Detect which cell encompasses the target text, then output its (x, y) center coordinate. 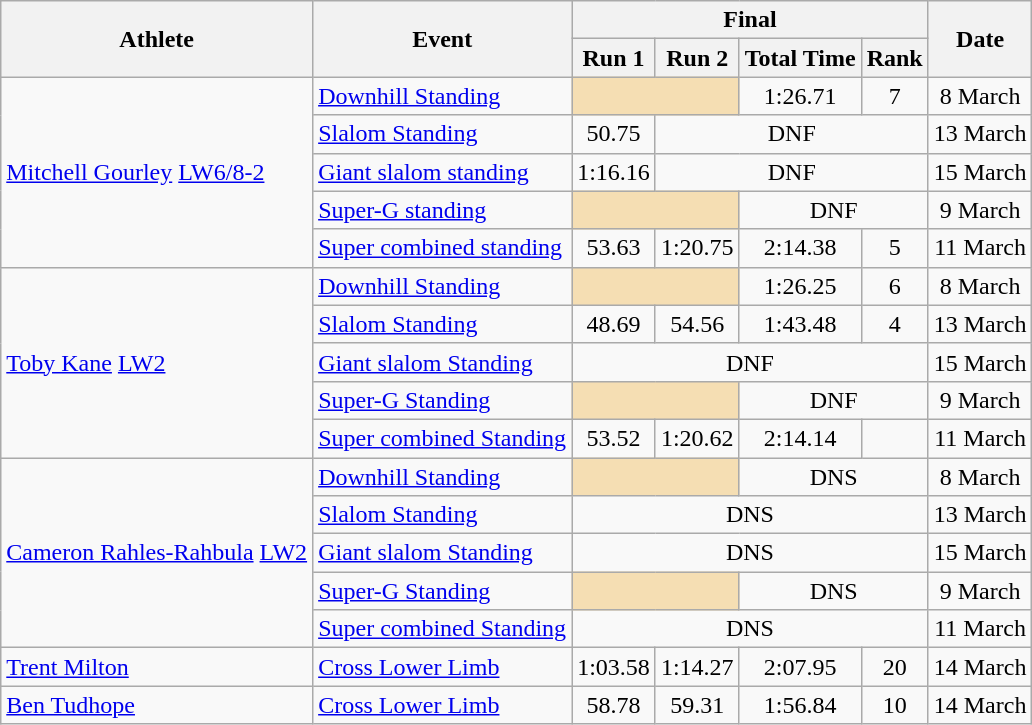
1:26.25 (800, 286)
58.78 (614, 705)
6 (894, 286)
Run 2 (697, 58)
Date (980, 39)
Rank (894, 58)
1:20.62 (697, 438)
Final (750, 20)
Run 1 (614, 58)
Giant slalom standing (442, 172)
Toby Kane LW2 (157, 362)
20 (894, 667)
1:16.16 (614, 172)
Trent Milton (157, 667)
59.31 (697, 705)
54.56 (697, 324)
2:14.38 (800, 248)
Super-G standing (442, 210)
2:14.14 (800, 438)
Cameron Rahles-Rahbula LW2 (157, 553)
7 (894, 96)
10 (894, 705)
53.63 (614, 248)
Athlete (157, 39)
1:26.71 (800, 96)
1:14.27 (697, 667)
Event (442, 39)
1:03.58 (614, 667)
4 (894, 324)
5 (894, 248)
50.75 (614, 134)
Super combined standing (442, 248)
48.69 (614, 324)
Mitchell Gourley LW6/8-2 (157, 172)
Total Time (800, 58)
Ben Tudhope (157, 705)
1:56.84 (800, 705)
1:43.48 (800, 324)
2:07.95 (800, 667)
53.52 (614, 438)
1:20.75 (697, 248)
